Find where the given text appears and provide that cell's center as (X, Y) coordinate. 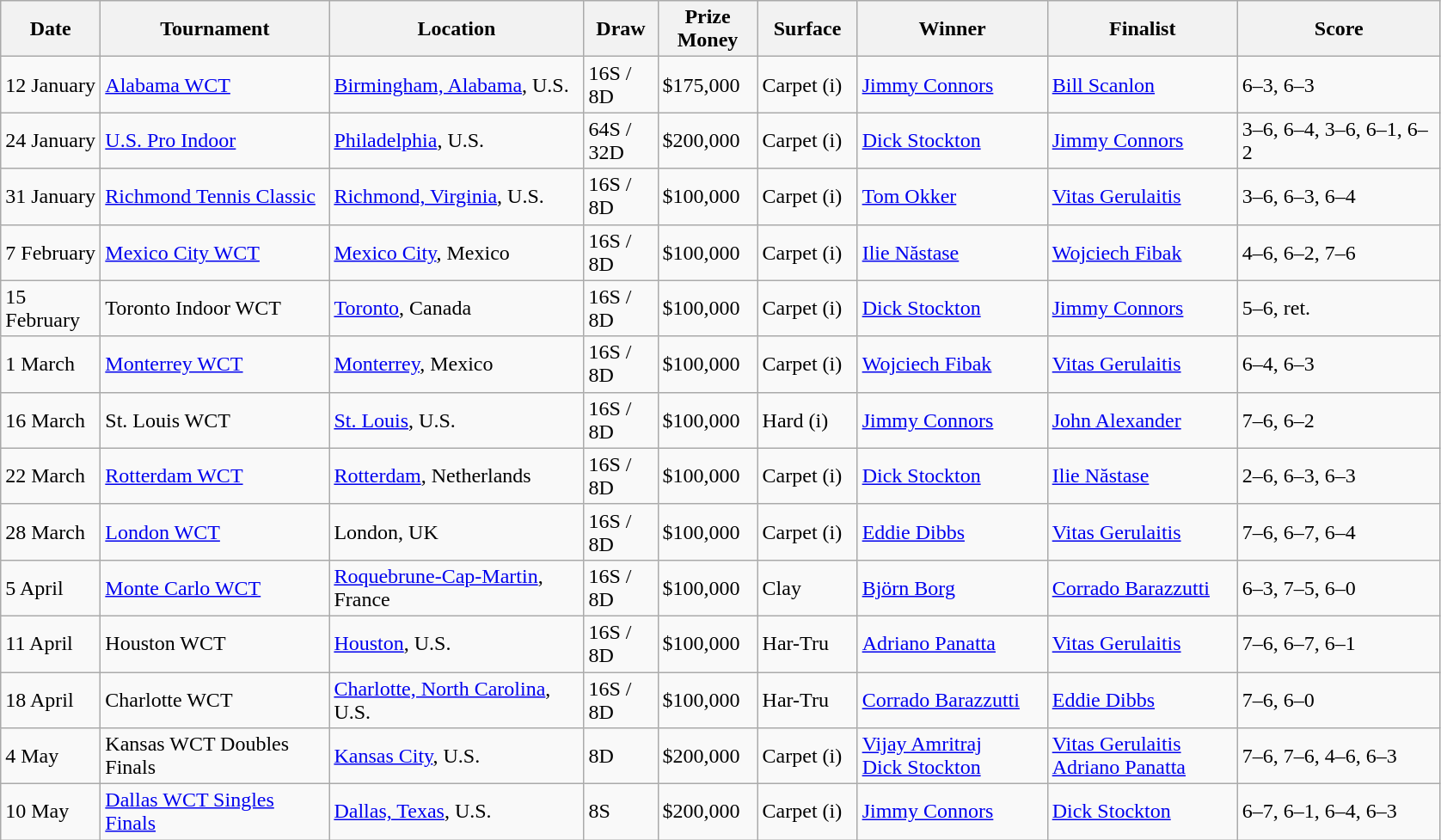
Tournament (215, 29)
16 March (51, 420)
U.S. Pro Indoor (215, 141)
24 January (51, 141)
Rotterdam, Netherlands (457, 476)
6–3, 7–5, 6–0 (1339, 588)
Monterrey, Mexico (457, 365)
7–6, 7–6, 4–6, 6–3 (1339, 757)
St. Louis, U.S. (457, 420)
Monte Carlo WCT (215, 588)
1 March (51, 365)
Richmond Tennis Classic (215, 196)
Hard (i) (807, 420)
7 February (51, 253)
22 March (51, 476)
2–6, 6–3, 6–3 (1339, 476)
Clay (807, 588)
3–6, 6–4, 3–6, 6–1, 6–2 (1339, 141)
London, UK (457, 531)
6–7, 6–1, 6–4, 6–3 (1339, 812)
Charlotte WCT (215, 700)
Location (457, 29)
3–6, 6–3, 6–4 (1339, 196)
Prize Money (708, 29)
6–3, 6–3 (1339, 84)
Toronto, Canada (457, 308)
Charlotte, North Carolina, U.S. (457, 700)
Mexico City WCT (215, 253)
Toronto Indoor WCT (215, 308)
Bill Scanlon (1142, 84)
10 May (51, 812)
Richmond, Virginia, U.S. (457, 196)
$175,000 (708, 84)
Tom Okker (953, 196)
Surface (807, 29)
Kansas WCT Doubles Finals (215, 757)
John Alexander (1142, 420)
31 January (51, 196)
5–6, ret. (1339, 308)
Finalist (1142, 29)
8S (621, 812)
15 February (51, 308)
28 March (51, 531)
18 April (51, 700)
Björn Borg (953, 588)
11 April (51, 643)
4 May (51, 757)
7–6, 6–0 (1339, 700)
Vitas Gerulaitis Adriano Panatta (1142, 757)
Draw (621, 29)
6–4, 6–3 (1339, 365)
Birmingham, Alabama, U.S. (457, 84)
Kansas City, U.S. (457, 757)
Alabama WCT (215, 84)
Houston, U.S. (457, 643)
5 April (51, 588)
Dallas, Texas, U.S. (457, 812)
Vijay Amritraj Dick Stockton (953, 757)
4–6, 6–2, 7–6 (1339, 253)
St. Louis WCT (215, 420)
London WCT (215, 531)
12 January (51, 84)
Houston WCT (215, 643)
Dallas WCT Singles Finals (215, 812)
64S / 32D (621, 141)
Rotterdam WCT (215, 476)
7–6, 6–7, 6–1 (1339, 643)
7–6, 6–7, 6–4 (1339, 531)
Mexico City, Mexico (457, 253)
Adriano Panatta (953, 643)
8D (621, 757)
Philadelphia, U.S. (457, 141)
Date (51, 29)
Roquebrune-Cap-Martin, France (457, 588)
7–6, 6–2 (1339, 420)
Monterrey WCT (215, 365)
Winner (953, 29)
Score (1339, 29)
